Detect which cell encompasses the target text, then output its (X, Y) center coordinate. 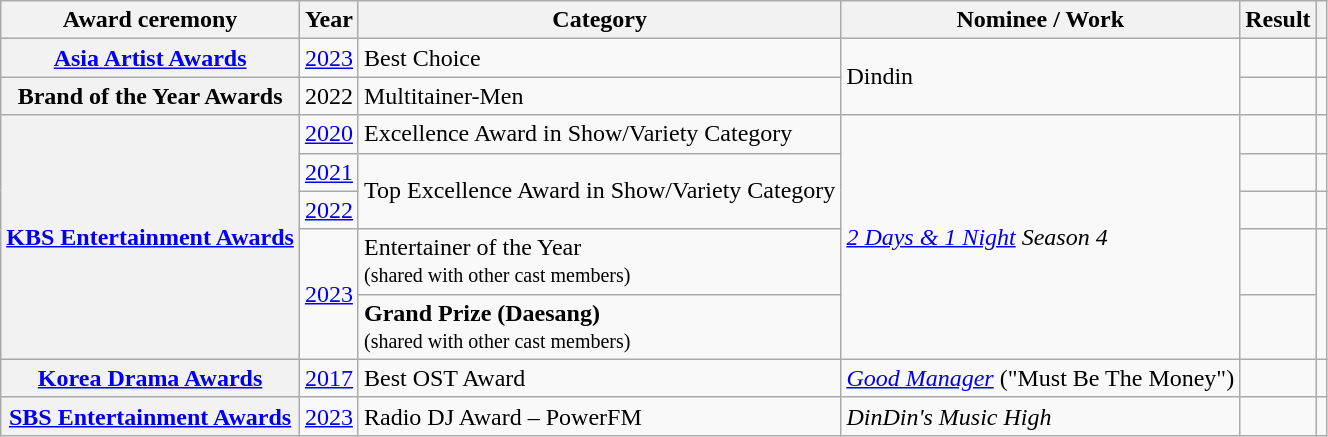
Radio DJ Award – PowerFM (599, 416)
2017 (328, 378)
Excellence Award in Show/Variety Category (599, 134)
2 Days & 1 Night Season 4 (1040, 237)
Best Choice (599, 58)
2020 (328, 134)
Best OST Award (599, 378)
DinDin's Music High (1040, 416)
Brand of the Year Awards (150, 96)
Good Manager ("Must Be The Money") (1040, 378)
Asia Artist Awards (150, 58)
2021 (328, 172)
Result (1278, 20)
Entertainer of the Year (shared with other cast members) (599, 262)
Multitainer-Men (599, 96)
Year (328, 20)
Category (599, 20)
Korea Drama Awards (150, 378)
Grand Prize (Daesang) (shared with other cast members) (599, 326)
Dindin (1040, 77)
Nominee / Work (1040, 20)
Award ceremony (150, 20)
KBS Entertainment Awards (150, 237)
Top Excellence Award in Show/Variety Category (599, 191)
SBS Entertainment Awards (150, 416)
